Pinpoint the cell where the given text exists, returning its (X, Y) midpoint coordinate. 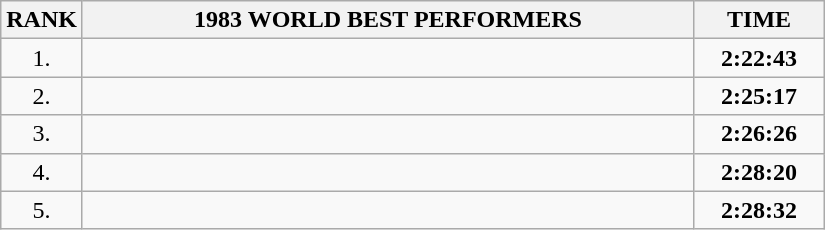
1983 WORLD BEST PERFORMERS (388, 20)
TIME (760, 20)
2. (42, 96)
3. (42, 134)
RANK (42, 20)
2:28:32 (760, 210)
2:28:20 (760, 172)
5. (42, 210)
1. (42, 58)
2:26:26 (760, 134)
4. (42, 172)
2:22:43 (760, 58)
2:25:17 (760, 96)
